Scan for the cell matching the given text and deliver its (x, y) coordinate at center. 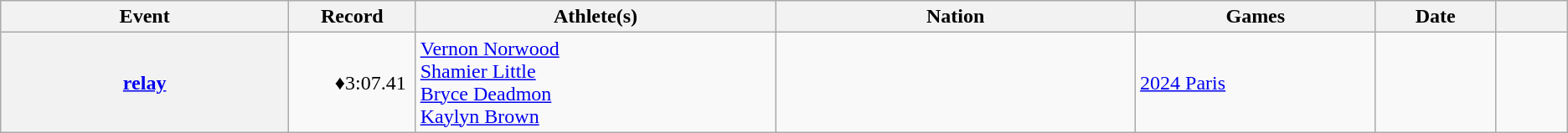
2024 Paris (1256, 82)
Games (1256, 17)
♦3:07.41 (352, 82)
Event (145, 17)
relay (145, 82)
Nation (956, 17)
Athlete(s) (596, 17)
Date (1436, 17)
Vernon NorwoodShamier LittleBryce DeadmonKaylyn Brown (596, 82)
Record (352, 17)
